For the text-containing cell, return its midpoint in [x, y] coordinate format. 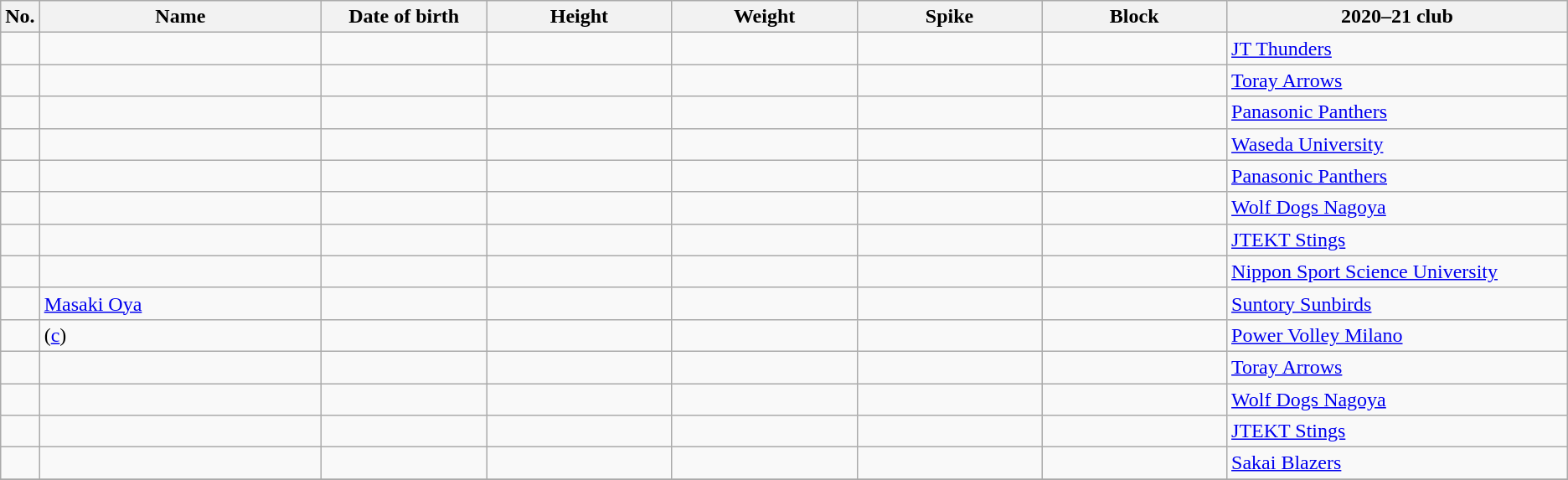
Spike [950, 17]
Suntory Sunbirds [1397, 303]
No. [20, 17]
Power Volley Milano [1397, 335]
Name [180, 17]
Masaki Oya [180, 303]
Waseda University [1397, 144]
Block [1134, 17]
Weight [764, 17]
JT Thunders [1397, 49]
Sakai Blazers [1397, 463]
Height [580, 17]
Nippon Sport Science University [1397, 271]
Date of birth [404, 17]
2020–21 club [1397, 17]
(c) [180, 335]
